From the cell containing the given text, extract its center point as [x, y] coordinate. 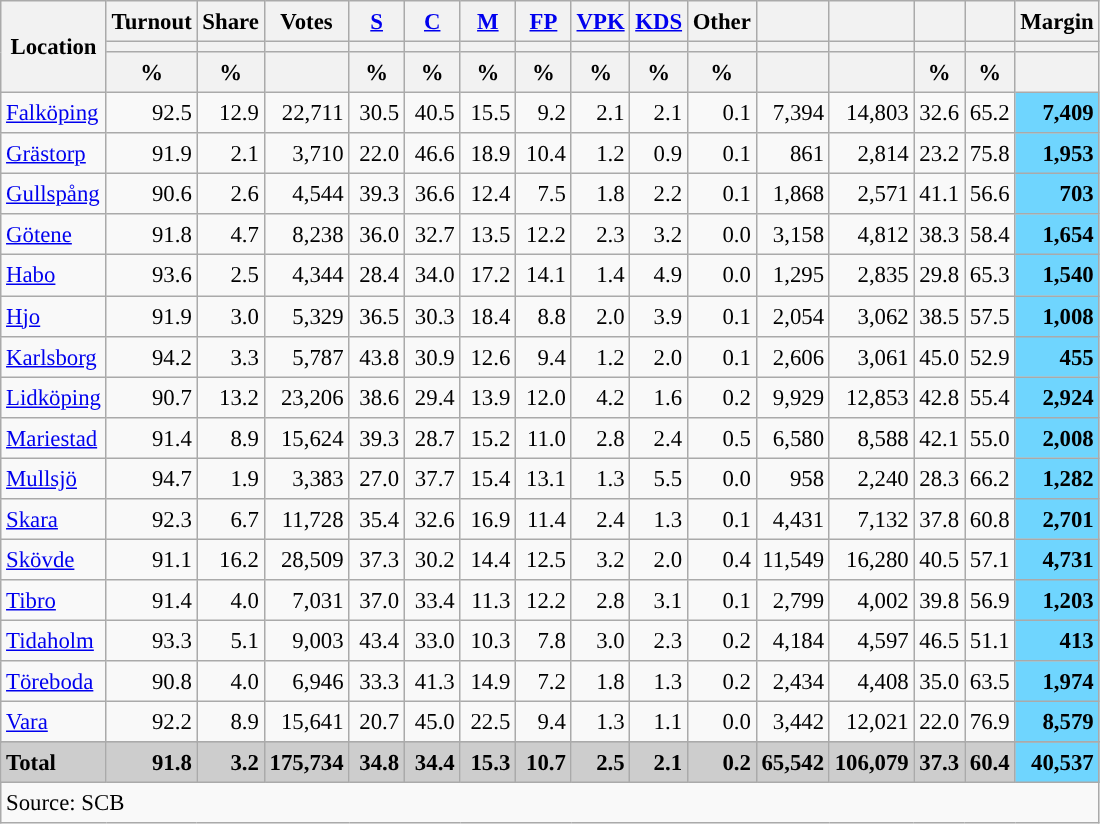
10.4 [544, 154]
C [432, 22]
Source: SCB [550, 804]
4.2 [600, 398]
M [488, 22]
36.5 [377, 316]
40,537 [1057, 762]
4,408 [872, 682]
7.8 [544, 640]
413 [1057, 640]
60.8 [989, 520]
23,206 [306, 398]
12,853 [872, 398]
39.8 [939, 600]
15.5 [488, 114]
4,002 [872, 600]
11.0 [544, 438]
33.0 [432, 640]
Mullsjö [54, 478]
3,158 [792, 234]
10.7 [544, 762]
1,654 [1057, 234]
30.2 [432, 560]
15.4 [488, 478]
Lidköping [54, 398]
2,008 [1057, 438]
Gullspång [54, 194]
55.4 [989, 398]
1,974 [1057, 682]
175,734 [306, 762]
46.6 [432, 154]
106,079 [872, 762]
35.4 [377, 520]
13.9 [488, 398]
Turnout [152, 22]
14.4 [488, 560]
3.3 [230, 356]
30.5 [377, 114]
2,054 [792, 316]
16.9 [488, 520]
0.9 [658, 154]
56.9 [989, 600]
35.0 [939, 682]
1.1 [658, 722]
S [377, 22]
22,711 [306, 114]
91.1 [152, 560]
16,280 [872, 560]
41.1 [939, 194]
7.2 [544, 682]
15.3 [488, 762]
2,434 [792, 682]
0.4 [722, 560]
8,588 [872, 438]
43.8 [377, 356]
76.9 [989, 722]
2,924 [1057, 398]
38.6 [377, 398]
94.7 [152, 478]
3,061 [872, 356]
63.5 [989, 682]
7,031 [306, 600]
5.5 [658, 478]
861 [792, 154]
28.7 [432, 438]
5,787 [306, 356]
11.3 [488, 600]
5.1 [230, 640]
Töreboda [54, 682]
Votes [306, 22]
4,344 [306, 276]
11,728 [306, 520]
75.8 [989, 154]
3,062 [872, 316]
1.6 [658, 398]
65,542 [792, 762]
18.9 [488, 154]
10.3 [488, 640]
57.5 [989, 316]
8,579 [1057, 722]
65.3 [989, 276]
Skara [54, 520]
3,442 [792, 722]
2.2 [658, 194]
14.1 [544, 276]
1,282 [1057, 478]
29.4 [432, 398]
55.0 [989, 438]
15,624 [306, 438]
38.3 [939, 234]
4,184 [792, 640]
56.6 [989, 194]
27.0 [377, 478]
3.1 [658, 600]
30.3 [432, 316]
2,799 [792, 600]
6,946 [306, 682]
46.5 [939, 640]
1,540 [1057, 276]
9,003 [306, 640]
65.2 [989, 114]
51.1 [989, 640]
Location [54, 47]
5,329 [306, 316]
12.0 [544, 398]
958 [792, 478]
9,929 [792, 398]
43.4 [377, 640]
42.1 [939, 438]
455 [1057, 356]
14.9 [488, 682]
7,409 [1057, 114]
28.3 [939, 478]
9.2 [544, 114]
6,580 [792, 438]
1.9 [230, 478]
FP [544, 22]
38.5 [939, 316]
Grästorp [54, 154]
4,544 [306, 194]
4,431 [792, 520]
58.4 [989, 234]
32.7 [432, 234]
90.7 [152, 398]
Falköping [54, 114]
Other [722, 22]
18.4 [488, 316]
Karlsborg [54, 356]
28,509 [306, 560]
Habo [54, 276]
7,394 [792, 114]
17.2 [488, 276]
94.2 [152, 356]
36.6 [432, 194]
30.9 [432, 356]
41.3 [432, 682]
37.7 [432, 478]
34.0 [432, 276]
4.9 [658, 276]
23.2 [939, 154]
Hjo [54, 316]
20.7 [377, 722]
12.5 [544, 560]
3,383 [306, 478]
90.6 [152, 194]
2,701 [1057, 520]
Mariestad [54, 438]
11,549 [792, 560]
7.5 [544, 194]
28.4 [377, 276]
13.1 [544, 478]
92.2 [152, 722]
42.8 [939, 398]
12,021 [872, 722]
12.9 [230, 114]
7,132 [872, 520]
2,814 [872, 154]
KDS [658, 22]
2,606 [792, 356]
1,203 [1057, 600]
2,240 [872, 478]
VPK [600, 22]
36.0 [377, 234]
13.5 [488, 234]
12.6 [488, 356]
37.8 [939, 520]
14,803 [872, 114]
Margin [1057, 22]
4.7 [230, 234]
Skövde [54, 560]
93.3 [152, 640]
Götene [54, 234]
4,597 [872, 640]
8.8 [544, 316]
4,731 [1057, 560]
2.6 [230, 194]
60.4 [989, 762]
16.2 [230, 560]
4,812 [872, 234]
1.4 [600, 276]
33.4 [432, 600]
3,710 [306, 154]
1,868 [792, 194]
Share [230, 22]
12.4 [488, 194]
13.2 [230, 398]
703 [1057, 194]
52.9 [989, 356]
22.5 [488, 722]
92.5 [152, 114]
6.7 [230, 520]
92.3 [152, 520]
37.0 [377, 600]
15.2 [488, 438]
93.6 [152, 276]
34.4 [432, 762]
Vara [54, 722]
Total [54, 762]
1,295 [792, 276]
3.9 [658, 316]
1,953 [1057, 154]
1,008 [1057, 316]
29.8 [939, 276]
34.8 [377, 762]
8,238 [306, 234]
57.1 [989, 560]
33.3 [377, 682]
Tidaholm [54, 640]
Tibro [54, 600]
66.2 [989, 478]
2,835 [872, 276]
11.4 [544, 520]
0.5 [722, 438]
15,641 [306, 722]
2,571 [872, 194]
90.8 [152, 682]
